Provide the (x, y) coordinate of the cell's center where the given text is located.  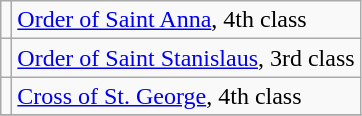
Cross of St. George, 4th class (186, 96)
Order of Saint Stanislaus, 3rd class (186, 58)
Order of Saint Anna, 4th class (186, 20)
